Find where the given text appears and provide that cell's center as [X, Y] coordinate. 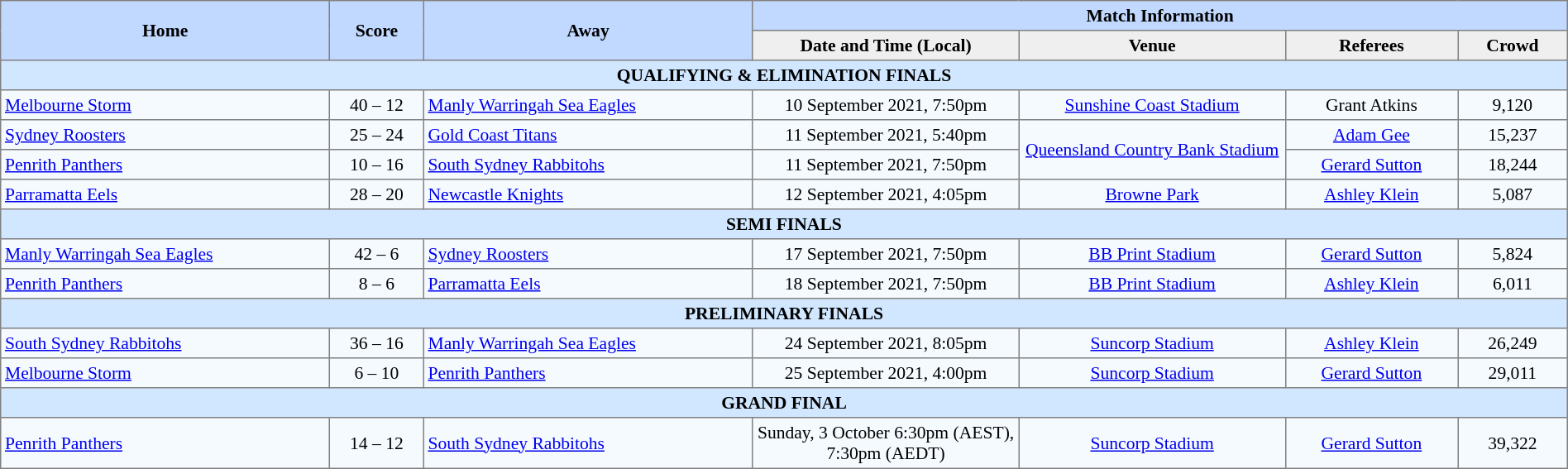
Match Information [1159, 16]
Grant Atkins [1371, 105]
Date and Time (Local) [886, 45]
Gold Coast Titans [588, 135]
Venue [1152, 45]
GRAND FINAL [784, 403]
Sunshine Coast Stadium [1152, 105]
SEMI FINALS [784, 224]
39,322 [1513, 443]
10 September 2021, 7:50pm [886, 105]
11 September 2021, 7:50pm [886, 165]
5,087 [1513, 194]
8 – 6 [377, 284]
11 September 2021, 5:40pm [886, 135]
6,011 [1513, 284]
12 September 2021, 4:05pm [886, 194]
25 – 24 [377, 135]
42 – 6 [377, 254]
36 – 16 [377, 343]
Away [588, 31]
QUALIFYING & ELIMINATION FINALS [784, 75]
Score [377, 31]
Home [165, 31]
28 – 20 [377, 194]
14 – 12 [377, 443]
29,011 [1513, 373]
9,120 [1513, 105]
18,244 [1513, 165]
Referees [1371, 45]
17 September 2021, 7:50pm [886, 254]
24 September 2021, 8:05pm [886, 343]
18 September 2021, 7:50pm [886, 284]
Newcastle Knights [588, 194]
Queensland Country Bank Stadium [1152, 150]
10 – 16 [377, 165]
15,237 [1513, 135]
PRELIMINARY FINALS [784, 313]
25 September 2021, 4:00pm [886, 373]
Browne Park [1152, 194]
40 – 12 [377, 105]
Crowd [1513, 45]
5,824 [1513, 254]
Adam Gee [1371, 135]
26,249 [1513, 343]
6 – 10 [377, 373]
Sunday, 3 October 6:30pm (AEST), 7:30pm (AEDT) [886, 443]
